Pinpoint the cell where the given text exists, returning its [X, Y] midpoint coordinate. 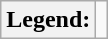
Legend: [48, 20]
